Extract the [x, y] coordinate from the center of the cell holding the provided text.  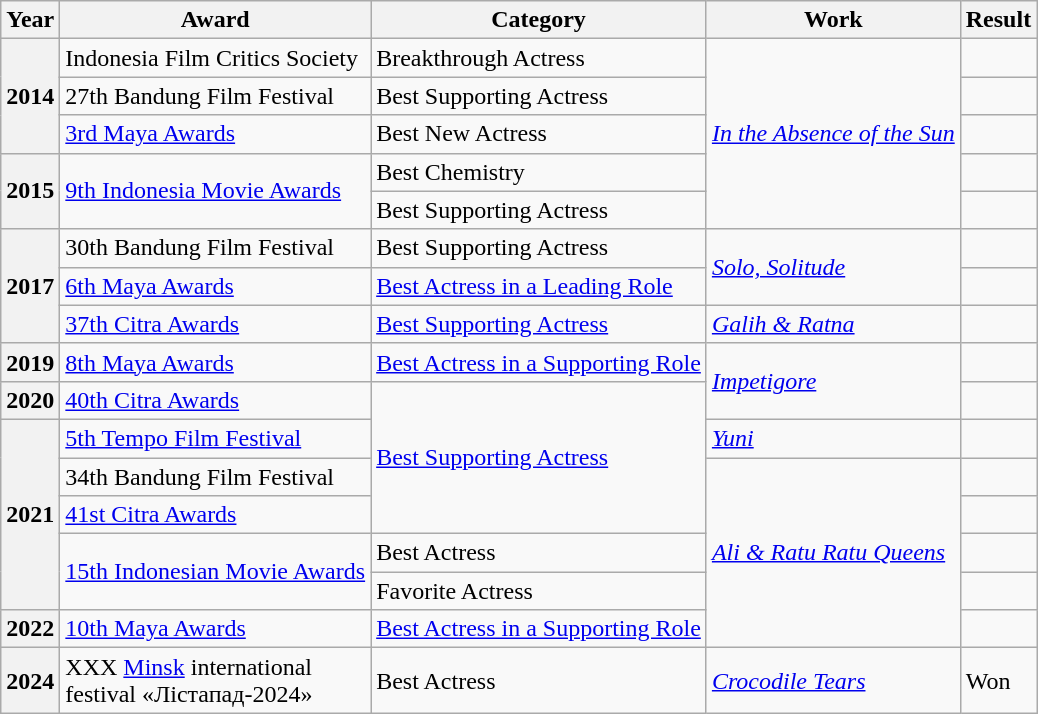
In the Absence of the Sun [833, 134]
Award [216, 20]
Won [998, 680]
5th Tempo Film Festival [216, 438]
6th Maya Awards [216, 286]
Impetigore [833, 381]
2022 [30, 629]
2021 [30, 514]
Best Chemistry [539, 172]
Indonesia Film Critics Society [216, 58]
9th Indonesia Movie Awards [216, 191]
27th Bandung Film Festival [216, 96]
XXX Minsk internationalfestival «Лістапад-2024» [216, 680]
41st Citra Awards [216, 515]
Result [998, 20]
2014 [30, 96]
2019 [30, 362]
37th Citra Awards [216, 324]
Best New Actress [539, 134]
Solo, Solitude [833, 267]
3rd Maya Awards [216, 134]
2017 [30, 286]
Ali & Ratu Ratu Queens [833, 553]
2015 [30, 191]
Work [833, 20]
Favorite Actress [539, 591]
Year [30, 20]
34th Bandung Film Festival [216, 477]
30th Bandung Film Festival [216, 248]
Breakthrough Actress [539, 58]
Yuni [833, 438]
Category [539, 20]
2024 [30, 680]
2020 [30, 400]
8th Maya Awards [216, 362]
Best Actress in a Leading Role [539, 286]
10th Maya Awards [216, 629]
15th Indonesian Movie Awards [216, 572]
Galih & Ratna [833, 324]
Crocodile Tears [833, 680]
40th Citra Awards [216, 400]
